Find where the given text appears and provide that cell's center as (X, Y) coordinate. 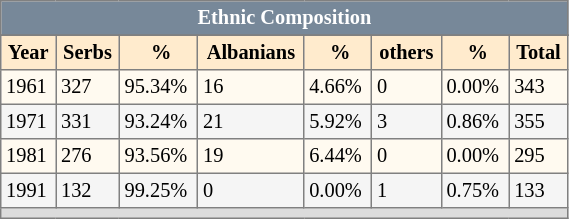
Albanians (251, 52)
1971 (28, 121)
133 (538, 190)
93.56% (158, 156)
4.66% (338, 87)
Ethnic Composition (284, 18)
355 (538, 121)
95.34% (158, 87)
132 (88, 190)
327 (88, 87)
1991 (28, 190)
Year (28, 52)
Serbs (88, 52)
others (407, 52)
295 (538, 156)
276 (88, 156)
1961 (28, 87)
3 (407, 121)
19 (251, 156)
331 (88, 121)
0.86% (475, 121)
343 (538, 87)
Total (538, 52)
6.44% (338, 156)
16 (251, 87)
99.25% (158, 190)
1981 (28, 156)
93.24% (158, 121)
1 (407, 190)
21 (251, 121)
5.92% (338, 121)
0.75% (475, 190)
